Locate the cell with the specified text and output its [X, Y] center coordinate. 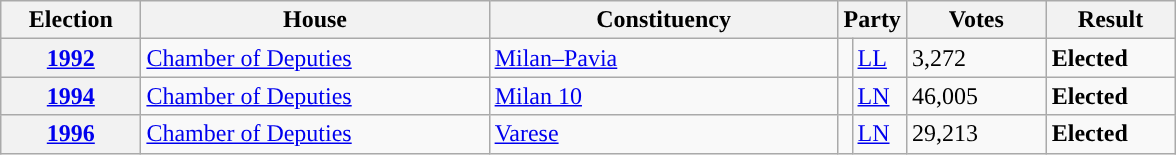
Milan–Pavia [664, 58]
46,005 [976, 96]
1992 [71, 58]
House [315, 20]
Votes [976, 20]
29,213 [976, 134]
1994 [71, 96]
Election [71, 20]
1996 [71, 134]
Milan 10 [664, 96]
3,272 [976, 58]
LL [879, 58]
Varese [664, 134]
Constituency [664, 20]
Result [1110, 20]
Party [872, 20]
